Extract the (X, Y) coordinate from the center of the cell holding the provided text.  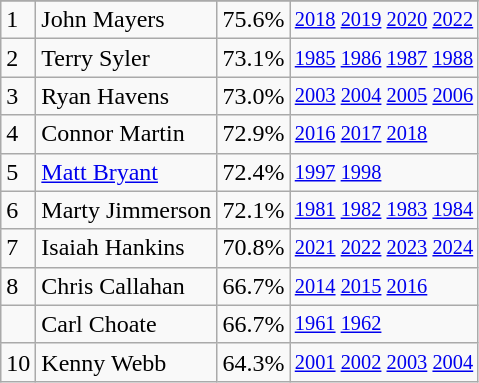
2003 2004 2005 2006 (384, 96)
Ryan Havens (126, 96)
72.4% (254, 172)
2021 2022 2023 2024 (384, 248)
2014 2015 2016 (384, 286)
Chris Callahan (126, 286)
2016 2017 2018 (384, 134)
70.8% (254, 248)
John Mayers (126, 20)
2018 2019 2020 2022 (384, 20)
Terry Syler (126, 58)
1961 1962 (384, 324)
2 (18, 58)
1997 1998 (384, 172)
75.6% (254, 20)
72.1% (254, 210)
7 (18, 248)
8 (18, 286)
10 (18, 362)
Isaiah Hankins (126, 248)
Marty Jimmerson (126, 210)
72.9% (254, 134)
1 (18, 20)
Connor Martin (126, 134)
Kenny Webb (126, 362)
1985 1986 1987 1988 (384, 58)
3 (18, 96)
Carl Choate (126, 324)
6 (18, 210)
73.0% (254, 96)
5 (18, 172)
4 (18, 134)
Matt Bryant (126, 172)
64.3% (254, 362)
1981 1982 1983 1984 (384, 210)
73.1% (254, 58)
2001 2002 2003 2004 (384, 362)
